Determine the [X, Y] coordinate at the center of the cell enclosing the given text.  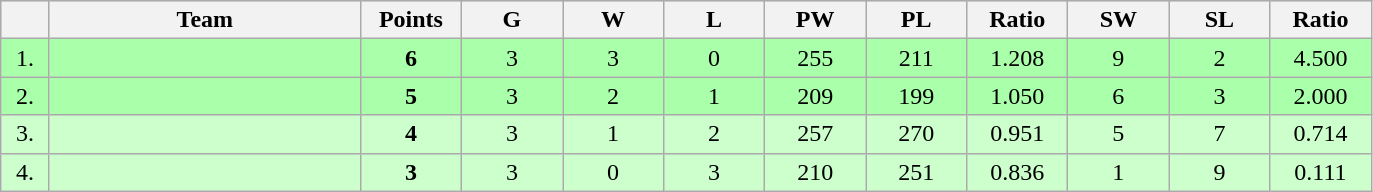
1.050 [1018, 96]
Points [410, 20]
255 [816, 58]
4 [410, 134]
270 [916, 134]
199 [916, 96]
1.208 [1018, 58]
210 [816, 172]
2.000 [1320, 96]
2. [26, 96]
L [714, 20]
4.500 [1320, 58]
SW [1118, 20]
PW [816, 20]
0.714 [1320, 134]
3. [26, 134]
4. [26, 172]
251 [916, 172]
Team [204, 20]
1. [26, 58]
SL [1220, 20]
257 [816, 134]
0.111 [1320, 172]
W [612, 20]
0.836 [1018, 172]
7 [1220, 134]
PL [916, 20]
211 [916, 58]
G [512, 20]
209 [816, 96]
0.951 [1018, 134]
